Detect which cell encompasses the target text, then output its (x, y) center coordinate. 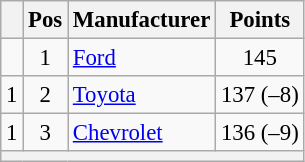
Manufacturer (142, 20)
Pos (46, 20)
3 (46, 133)
145 (260, 58)
2 (46, 95)
Toyota (142, 95)
Points (260, 20)
137 (–8) (260, 95)
Chevrolet (142, 133)
136 (–9) (260, 133)
Ford (142, 58)
